Detect which cell encompasses the target text, then output its (x, y) center coordinate. 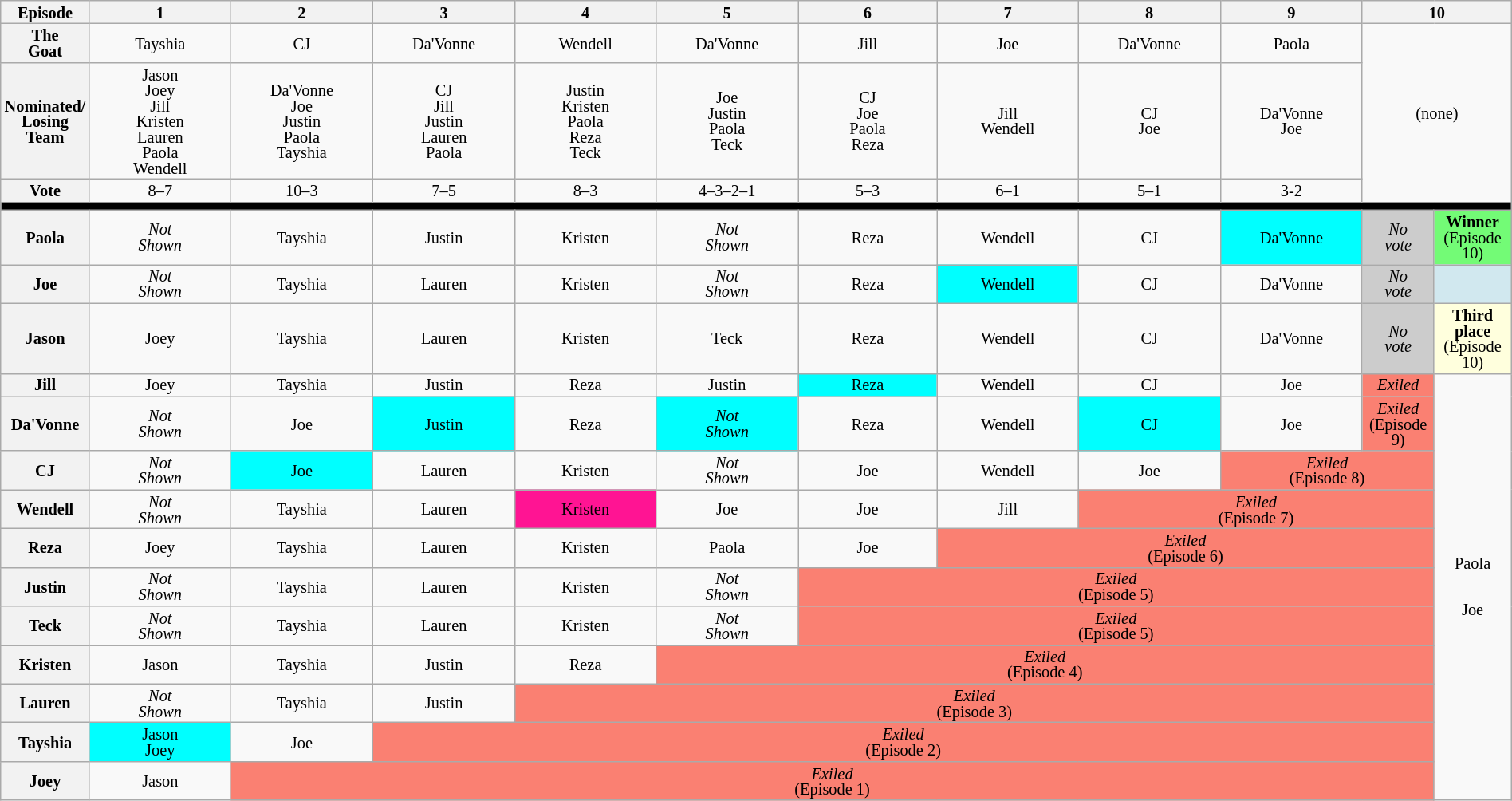
Exiled(Episode 1) (833, 780)
JustinKristenPaolaRezaTeck (585, 120)
7–5 (443, 190)
Episode (45, 11)
JasonJoey (159, 742)
Exiled(Episode 6) (1185, 547)
TheGoat (45, 43)
3 (443, 11)
Third place(Episode 10) (1472, 338)
Nominated/LosingTeam (45, 120)
Exiled(Episode 2) (903, 742)
Exiled(Episode 7) (1256, 509)
Exiled(Episode 4) (1045, 664)
8 (1149, 11)
6 (868, 11)
Vote (45, 190)
1 (159, 11)
10 (1437, 11)
5 (727, 11)
PaolaJoe (1472, 587)
2 (301, 11)
5–3 (868, 190)
Da'VonneJoe (1291, 120)
Winner(Episode 10) (1472, 237)
3-2 (1291, 190)
(none) (1437, 113)
5–1 (1149, 190)
JillWendell (1008, 120)
7 (1008, 11)
Exiled(Episode 9) (1397, 424)
Da'VonneJoeJustinPaolaTayshia (301, 120)
Exiled(Episode 8) (1327, 471)
4 (585, 11)
CJJoePaolaReza (868, 120)
JoeJustinPaolaTeck (727, 120)
6–1 (1008, 190)
4–3–2–1 (727, 190)
CJJoe (1149, 120)
JasonJoeyJillKristenLaurenPaolaWendell (159, 120)
Exiled(Episode 3) (975, 704)
10–3 (301, 190)
8–3 (585, 190)
Exiled (1397, 385)
8–7 (159, 190)
CJJillJustinLaurenPaola (443, 120)
9 (1291, 11)
